Search for the cell housing the specified text and yield its [X, Y] center coordinate. 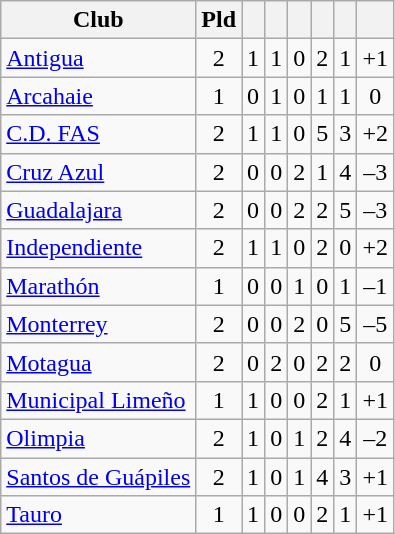
–2 [376, 438]
–5 [376, 324]
–1 [376, 286]
Marathón [98, 286]
C.D. FAS [98, 134]
Municipal Limeño [98, 400]
Monterrey [98, 324]
Olimpia [98, 438]
Club [98, 20]
Cruz Azul [98, 172]
Arcahaie [98, 96]
Motagua [98, 362]
Independiente [98, 248]
Pld [219, 20]
Tauro [98, 515]
Guadalajara [98, 210]
Antigua [98, 58]
Santos de Guápiles [98, 477]
